Pinpoint the cell where the given text exists, returning its [x, y] midpoint coordinate. 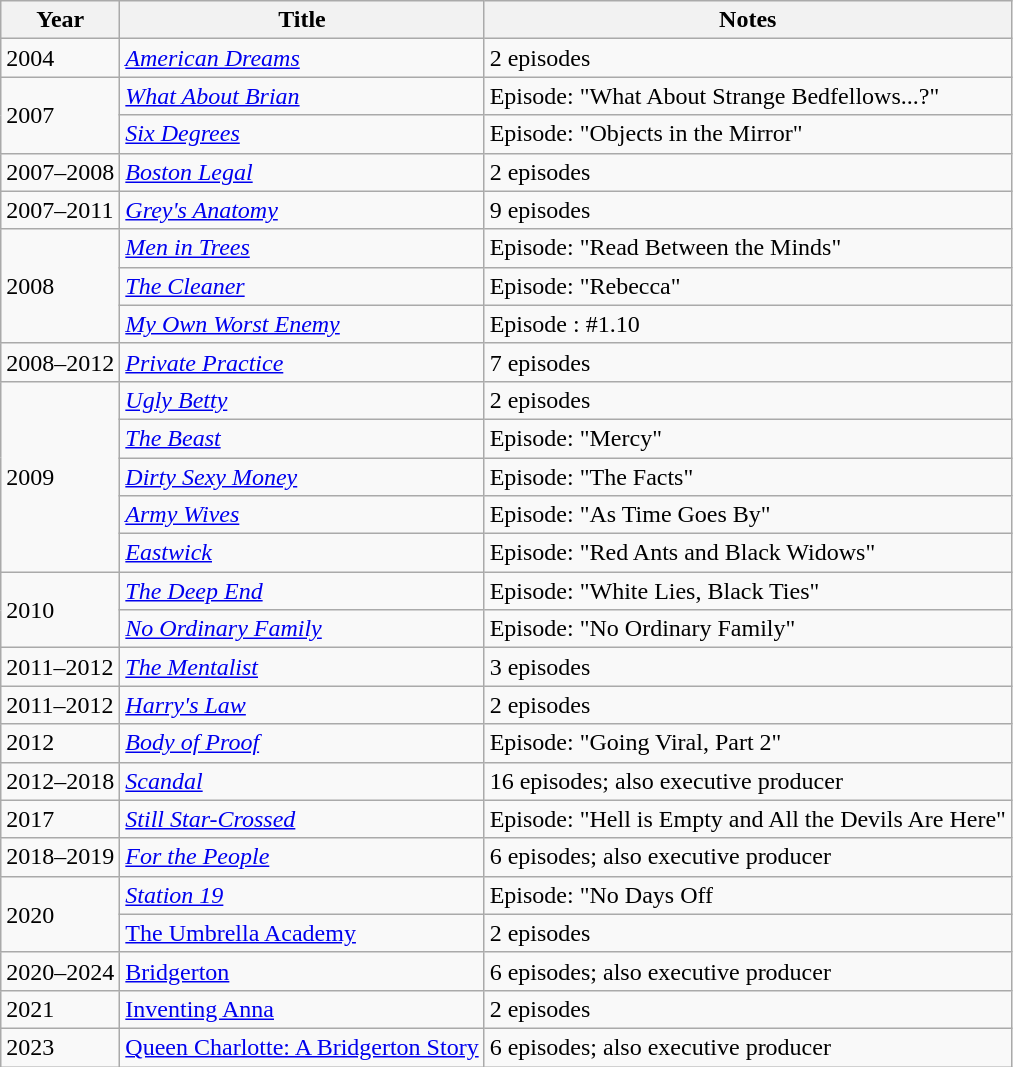
Boston Legal [302, 172]
Episode: "Objects in the Mirror" [748, 134]
Notes [748, 20]
2017 [60, 819]
2008–2012 [60, 362]
2012 [60, 743]
Eastwick [302, 553]
Men in Trees [302, 248]
9 episodes [748, 210]
For the People [302, 857]
Dirty Sexy Money [302, 477]
Harry's Law [302, 705]
Inventing Anna [302, 1009]
Station 19 [302, 895]
Bridgerton [302, 971]
Episode: "As Time Goes By" [748, 515]
Private Practice [302, 362]
The Beast [302, 438]
2008 [60, 286]
2004 [60, 58]
Episode: "Hell is Empty and All the Devils Are Here" [748, 819]
2010 [60, 610]
Episode: "White Lies, Black Ties" [748, 591]
Grey's Anatomy [302, 210]
Six Degrees [302, 134]
Episode: "Rebecca" [748, 286]
2023 [60, 1047]
The Umbrella Academy [302, 933]
Episode: "Going Viral, Part 2" [748, 743]
2007–2008 [60, 172]
The Cleaner [302, 286]
2020–2024 [60, 971]
2021 [60, 1009]
Episode: "No Ordinary Family" [748, 629]
No Ordinary Family [302, 629]
The Mentalist [302, 667]
Episode: "No Days Off [748, 895]
2012–2018 [60, 781]
Episode: "The Facts" [748, 477]
Title [302, 20]
What About Brian [302, 96]
2007 [60, 115]
Army Wives [302, 515]
2007–2011 [60, 210]
16 episodes; also executive producer [748, 781]
Body of Proof [302, 743]
7 episodes [748, 362]
Episode: "What About Strange Bedfellows...?" [748, 96]
2018–2019 [60, 857]
2020 [60, 914]
My Own Worst Enemy [302, 324]
Episode: "Read Between the Minds" [748, 248]
Queen Charlotte: A Bridgerton Story [302, 1047]
2009 [60, 476]
Ugly Betty [302, 400]
Episode : #1.10 [748, 324]
American Dreams [302, 58]
Year [60, 20]
Episode: "Red Ants and Black Widows" [748, 553]
Still Star-Crossed [302, 819]
Scandal [302, 781]
The Deep End [302, 591]
3 episodes [748, 667]
Episode: "Mercy" [748, 438]
